Pinpoint the cell where the given text exists, returning its [x, y] midpoint coordinate. 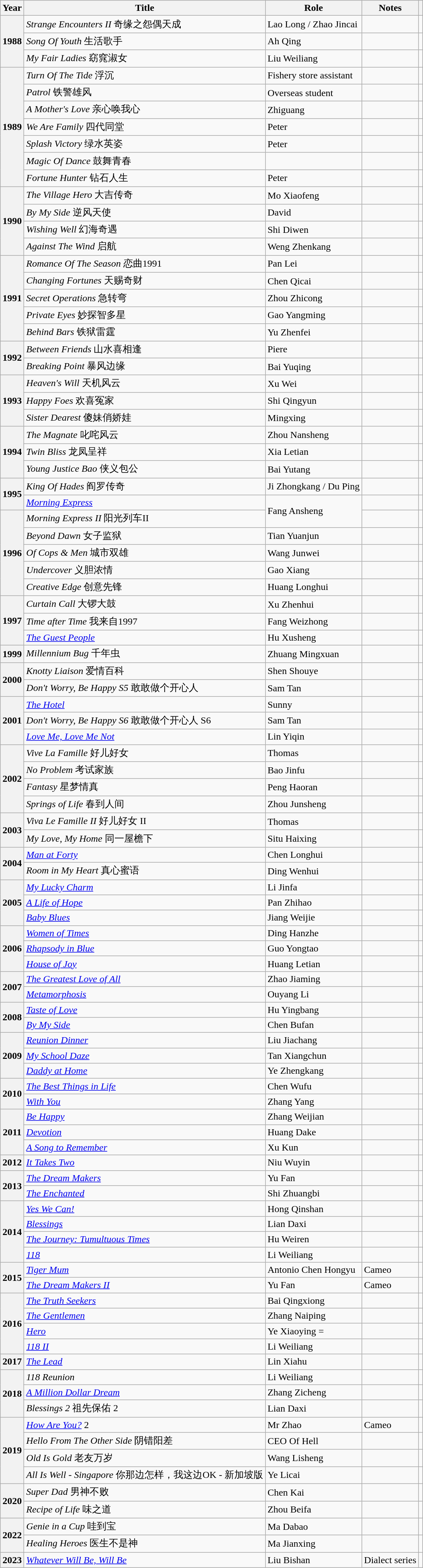
Chen Kai [313, 1492]
Wang Junwei [313, 553]
2002 [12, 779]
Xu Zhenhui [313, 604]
The Guest People [145, 638]
Devotion [145, 1132]
The Village Hero 大吉传奇 [145, 195]
Mingxing [313, 418]
Tan Xiangchun [313, 1056]
Zhang Zicheng [313, 1392]
David [313, 212]
How Are You? 2 [145, 1425]
Reunion Dinner [145, 1040]
Romance Of The Season 恋曲1991 [145, 264]
1988 [12, 41]
2019 [12, 1451]
Viva Le Famille II 好儿好女 II [145, 821]
Changing Fortunes 天赐奇财 [145, 281]
Splash Victory 绿水英姿 [145, 144]
A Mother's Love 亲心唤我心 [145, 110]
Guo Yongtao [313, 948]
Ji Zhongkang / Du Ping [313, 487]
Yu Zhenfei [313, 332]
Shen Shouye [313, 671]
Pan Zhihao [313, 902]
My School Daze [145, 1056]
Of Cops & Men 城市双雄 [145, 553]
Liu Bishan [313, 1560]
The Journey: Tumultuous Times [145, 1239]
Hero [145, 1331]
Year [12, 8]
1996 [12, 553]
Hu Weiren [313, 1239]
2018 [12, 1393]
The Enchanted [145, 1193]
Springs of Life 春到人间 [145, 804]
The Gentlemen [145, 1316]
Healing Heroes 医生不是神 [145, 1543]
Zhang Weijian [313, 1117]
Tiger Mum [145, 1270]
Ding Hanzhe [313, 933]
The Greatest Love of All [145, 979]
All Is Well - Singapore 你那边怎样，我这边OK - 新加坡版 [145, 1475]
Huang Dake [313, 1132]
2006 [12, 948]
Love Me, Love Me Not [145, 737]
2010 [12, 1094]
Chen Bufan [313, 1025]
Zhuang Mingxuan [313, 654]
1994 [12, 452]
Breaking Point 暴风边缘 [145, 367]
Title [145, 8]
Pan Lei [313, 264]
Tian Yuanjun [313, 536]
Morning Express [145, 503]
Creative Edge 创意先锋 [145, 587]
118 Reunion [145, 1377]
Wang Lisheng [313, 1458]
No Problem 考试家族 [145, 771]
Hello From The Other Side 阴错阳差 [145, 1441]
It Takes Two [145, 1163]
1992 [12, 358]
Chen Longhui [313, 855]
With You [145, 1102]
My Lucky Charm [145, 887]
Secret Operations 急转弯 [145, 298]
Jiang Weijie [313, 918]
Xia Letian [313, 452]
118 II [145, 1346]
The Lead [145, 1362]
Time after Time 我来自1997 [145, 622]
The Best Things in Life [145, 1086]
Li Jinfa [313, 887]
Ye Licai [313, 1475]
Young Justice Bao 侠义包公 [145, 469]
Ye Xiaoying = [313, 1331]
Wishing Well 幻海奇遇 [145, 230]
Heaven's Will 天机风云 [145, 384]
Against The Wind 启航 [145, 247]
Between Friends 山水喜相逢 [145, 350]
Hong Qinshan [313, 1208]
Undercover 义胆浓情 [145, 570]
By My Side 逆风天使 [145, 212]
Zhou Zhicong [313, 298]
Huang Letian [313, 964]
Rhapsody in Blue [145, 948]
2013 [12, 1186]
Room in My Heart 真心蜜语 [145, 871]
Shi Zhuangbi [313, 1193]
Lin Xiahu [313, 1362]
Magic Of Dance 鼓舞青春 [145, 161]
A Million Dollar Dream [145, 1392]
Super Dad 男神不败 [145, 1492]
Chen Wufu [313, 1086]
1999 [12, 654]
Mo Xiaofeng [313, 195]
Ma Dabao [313, 1527]
Huang Longhui [313, 587]
Curtain Call 大锣大鼓 [145, 604]
Behind Bars 铁狱雷霆 [145, 332]
We Are Family 四代同堂 [145, 127]
2017 [12, 1362]
Zhou Junsheng [313, 804]
Liu Jiachang [313, 1040]
2008 [12, 1017]
2015 [12, 1278]
Overseas student [313, 92]
Bai Yutang [313, 469]
My Fair Ladies 窈窕淑女 [145, 59]
Whatever Will Be, Will Be [145, 1560]
Metamorphosis [145, 994]
House of Joy [145, 964]
Fantasy 星梦情真 [145, 787]
Sister Dearest 傻妹俏娇娃 [145, 418]
Peng Haoran [313, 787]
Bai Qingxiong [313, 1301]
Women of Times [145, 933]
Zhang Naiping [313, 1316]
Ding Wenhui [313, 871]
Old Is Gold 老友万岁 [145, 1458]
Ye Zhengkang [313, 1071]
Xu Kun [313, 1147]
Don't Worry, Be Happy S6 敢敢做个开心人 S6 [145, 721]
The Dream Makers [145, 1178]
1990 [12, 221]
Taste of Love [145, 1010]
Daddy at Home [145, 1071]
1989 [12, 127]
Niu Wuyin [313, 1163]
2000 [12, 680]
Bai Yuqing [313, 367]
Be Happy [145, 1117]
The Truth Seekers [145, 1301]
Zhao Jiaming [313, 979]
Morning Express II 阳光列车II [145, 519]
Zhiguang [313, 110]
Lao Long / Zhao Jincai [313, 24]
Turn Of The Tide 浮沉 [145, 76]
2020 [12, 1501]
Twin Bliss 龙凤呈祥 [145, 452]
Hu Xusheng [313, 638]
2005 [12, 902]
2014 [12, 1231]
Millennium Bug 千年虫 [145, 654]
Fang Ansheng [313, 512]
118 [145, 1254]
Baby Blues [145, 918]
Fortune Hunter 钻石人生 [145, 179]
Private Eyes 妙探智多星 [145, 315]
Blessings [145, 1224]
2023 [12, 1560]
Knotty Liaison 爱情百科 [145, 671]
Zhou Beifa [313, 1510]
Beyond Dawn 女子监狱 [145, 536]
2007 [12, 986]
The Hotel [145, 704]
2001 [12, 721]
Chen Qicai [313, 281]
Mr Zhao [313, 1425]
A Song to Remember [145, 1147]
Happy Foes 欢喜冤家 [145, 401]
The Magnate 叱咤风云 [145, 435]
Ouyang Li [313, 994]
Song Of Youth 生活歌手 [145, 41]
Xu Wei [313, 384]
Hu Yingbang [313, 1010]
Shi Qingyun [313, 401]
By My Side [145, 1025]
My Love, My Home 同一屋檐下 [145, 839]
Recipe of Life 味之道 [145, 1510]
Vive La Famille 好儿好女 [145, 753]
2011 [12, 1132]
Shi Diwen [313, 230]
2004 [12, 863]
2022 [12, 1535]
Yes We Can! [145, 1208]
A Life of Hope [145, 902]
1995 [12, 494]
Liu Weiliang [313, 59]
Man at Forty [145, 855]
1993 [12, 401]
The Dream Makers II [145, 1285]
2016 [12, 1323]
Fang Weizhong [313, 622]
Fishery store assistant [313, 76]
King Of Hades 阎罗传奇 [145, 487]
Lin Yiqin [313, 737]
Zhang Yang [313, 1102]
Strange Encounters II 奇缘之怨偶天成 [145, 24]
Situ Haixing [313, 839]
Genie in a Cup 哇到宝 [145, 1527]
2012 [12, 1163]
Gao Yangming [313, 315]
Weng Zhenkang [313, 247]
Dialect series [390, 1560]
Blessings 2 祖先保佑 2 [145, 1408]
CEO Of Hell [313, 1441]
Ah Qing [313, 41]
Bao Jinfu [313, 771]
Don't Worry, Be Happy S5 敢敢做个开心人 [145, 688]
Role [313, 8]
Zhou Nansheng [313, 435]
Antonio Chen Hongyu [313, 1270]
2003 [12, 830]
Notes [390, 8]
2009 [12, 1056]
Ma Jianxing [313, 1543]
Gao Xiang [313, 570]
Piere [313, 350]
1991 [12, 298]
Patrol 铁警雄风 [145, 92]
Sunny [313, 704]
1997 [12, 620]
